Capture the cell that displays the provided text and extract its (x, y) central coordinate. 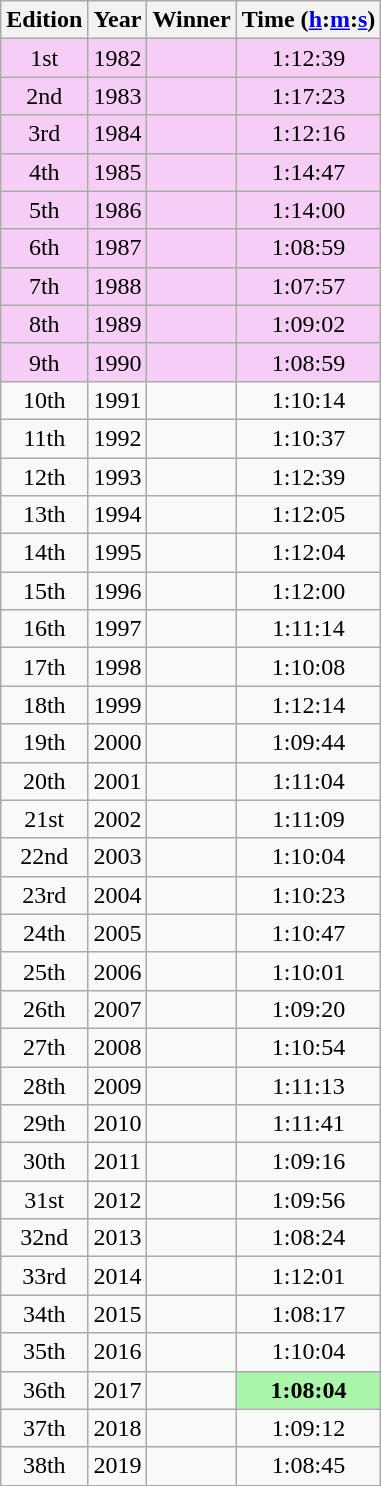
1:12:05 (308, 515)
2011 (118, 1162)
2019 (118, 1466)
Year (118, 20)
21st (44, 819)
2014 (118, 1276)
1:10:08 (308, 667)
4th (44, 172)
1:10:14 (308, 400)
1982 (118, 58)
2000 (118, 743)
22nd (44, 857)
1994 (118, 515)
33rd (44, 1276)
1995 (118, 553)
1:10:01 (308, 971)
23rd (44, 895)
2008 (118, 1047)
2004 (118, 895)
1988 (118, 286)
1:11:13 (308, 1085)
3rd (44, 134)
1996 (118, 591)
35th (44, 1352)
30th (44, 1162)
1:12:16 (308, 134)
1:10:54 (308, 1047)
16th (44, 629)
1:11:14 (308, 629)
34th (44, 1314)
2013 (118, 1238)
27th (44, 1047)
2009 (118, 1085)
2005 (118, 933)
1997 (118, 629)
2015 (118, 1314)
36th (44, 1390)
38th (44, 1466)
2017 (118, 1390)
2016 (118, 1352)
14th (44, 553)
Winner (192, 20)
1:08:17 (308, 1314)
17th (44, 667)
28th (44, 1085)
24th (44, 933)
5th (44, 210)
18th (44, 705)
13th (44, 515)
19th (44, 743)
2006 (118, 971)
1987 (118, 248)
1993 (118, 477)
1:08:45 (308, 1466)
2010 (118, 1124)
10th (44, 400)
6th (44, 248)
1:10:47 (308, 933)
2nd (44, 96)
1:08:24 (308, 1238)
1989 (118, 324)
1991 (118, 400)
31st (44, 1200)
1:09:44 (308, 743)
1984 (118, 134)
37th (44, 1428)
1:10:23 (308, 895)
29th (44, 1124)
1:12:01 (308, 1276)
15th (44, 591)
1992 (118, 438)
1:17:23 (308, 96)
1:11:04 (308, 781)
2003 (118, 857)
Edition (44, 20)
2018 (118, 1428)
1:11:09 (308, 819)
1st (44, 58)
2007 (118, 1009)
8th (44, 324)
Time (h:m:s) (308, 20)
1:09:56 (308, 1200)
1:09:20 (308, 1009)
1:12:04 (308, 553)
1:14:00 (308, 210)
1:09:12 (308, 1428)
1:10:37 (308, 438)
32nd (44, 1238)
1:12:14 (308, 705)
2012 (118, 1200)
1:08:04 (308, 1390)
1:14:47 (308, 172)
1:09:16 (308, 1162)
11th (44, 438)
1985 (118, 172)
1:07:57 (308, 286)
1983 (118, 96)
25th (44, 971)
20th (44, 781)
2001 (118, 781)
7th (44, 286)
1:09:02 (308, 324)
1:11:41 (308, 1124)
26th (44, 1009)
1986 (118, 210)
1:12:00 (308, 591)
1998 (118, 667)
12th (44, 477)
1999 (118, 705)
9th (44, 362)
2002 (118, 819)
1990 (118, 362)
